Provide the [x, y] coordinate of the cell's center where the given text is located.  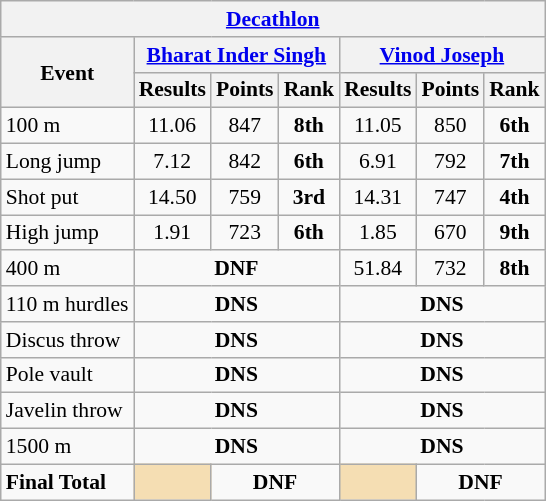
Bharat Inder Singh [237, 55]
Pole vault [68, 375]
Final Total [68, 482]
759 [245, 197]
6.91 [378, 162]
400 m [68, 269]
7.12 [172, 162]
792 [450, 162]
Discus throw [68, 340]
Event [68, 72]
110 m hurdles [68, 304]
14.31 [378, 197]
Javelin throw [68, 411]
High jump [68, 233]
9th [514, 233]
723 [245, 233]
100 m [68, 126]
51.84 [378, 269]
747 [450, 197]
4th [514, 197]
Shot put [68, 197]
1.91 [172, 233]
11.05 [378, 126]
7th [514, 162]
732 [450, 269]
Long jump [68, 162]
847 [245, 126]
1.85 [378, 233]
Decathlon [273, 19]
14.50 [172, 197]
3rd [310, 197]
1500 m [68, 447]
11.06 [172, 126]
670 [450, 233]
Vinod Joseph [442, 55]
842 [245, 162]
850 [450, 126]
